Provide the [x, y] coordinate of the cell's center where the given text is located.  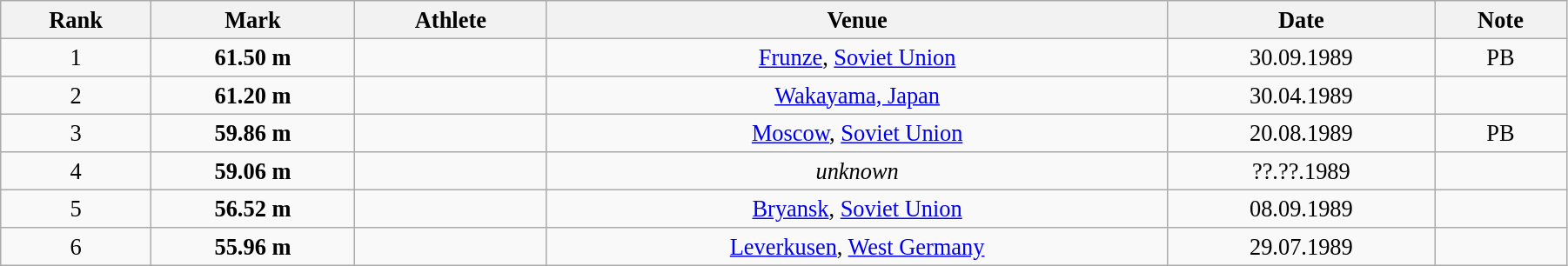
29.07.1989 [1301, 247]
20.08.1989 [1301, 133]
61.50 m [252, 57]
Venue [857, 19]
Mark [252, 19]
59.86 m [252, 133]
??.??.1989 [1301, 171]
4 [77, 171]
Moscow, Soviet Union [857, 133]
Frunze, Soviet Union [857, 57]
08.09.1989 [1301, 209]
Date [1301, 19]
55.96 m [252, 247]
30.09.1989 [1301, 57]
Leverkusen, West Germany [857, 247]
59.06 m [252, 171]
5 [77, 209]
1 [77, 57]
Note [1501, 19]
Rank [77, 19]
6 [77, 247]
61.20 m [252, 95]
unknown [857, 171]
56.52 m [252, 209]
Wakayama, Japan [857, 95]
30.04.1989 [1301, 95]
Athlete [451, 19]
3 [77, 133]
Bryansk, Soviet Union [857, 209]
2 [77, 95]
